Detect which cell encompasses the target text, then output its (X, Y) center coordinate. 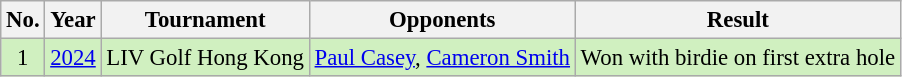
Result (738, 20)
Won with birdie on first extra hole (738, 58)
1 (23, 58)
Year (73, 20)
LIV Golf Hong Kong (205, 58)
Paul Casey, Cameron Smith (442, 58)
2024 (73, 58)
Opponents (442, 20)
No. (23, 20)
Tournament (205, 20)
